Provide the (X, Y) coordinate of the cell's center where the given text is located.  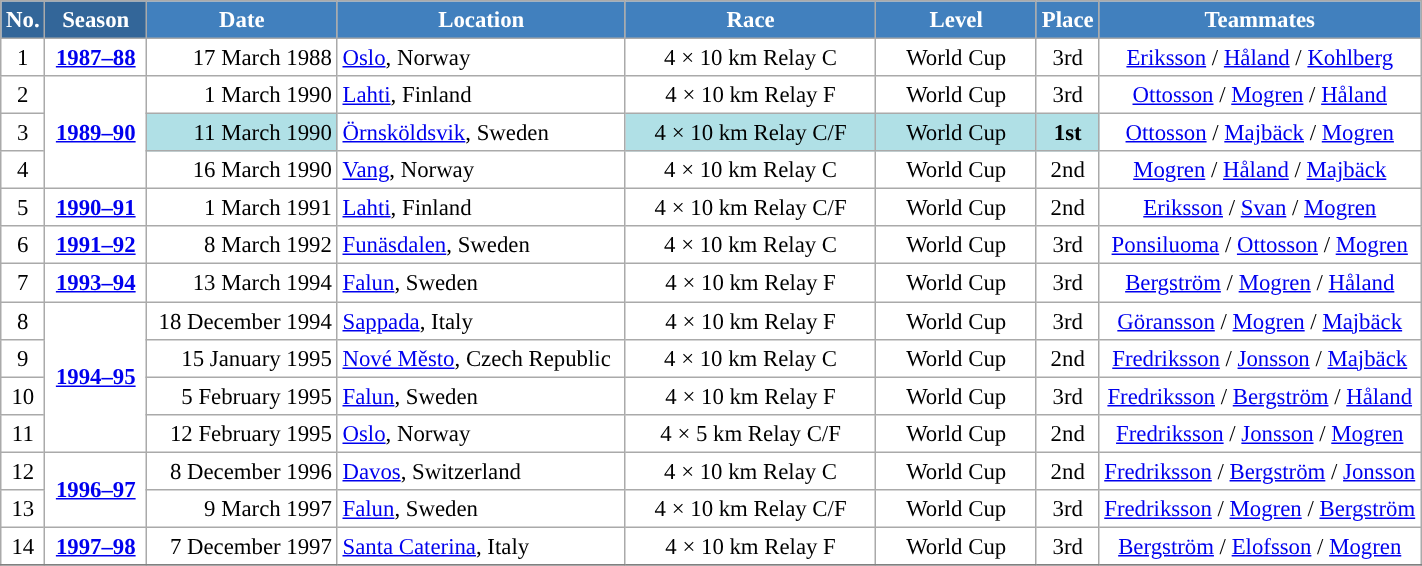
Göransson / Mogren / Majbäck (1260, 321)
Funäsdalen, Sweden (481, 245)
3 (23, 133)
1 March 1990 (242, 95)
11 (23, 433)
Ottosson / Majbäck / Mogren (1260, 133)
7 (23, 283)
1990–91 (96, 208)
1989–90 (96, 132)
1987–88 (96, 58)
Ottosson / Mogren / Håland (1260, 95)
8 March 1992 (242, 245)
Eriksson / Svan / Mogren (1260, 208)
1st (1067, 133)
8 December 1996 (242, 471)
5 February 1995 (242, 396)
Season (96, 20)
Vang, Norway (481, 170)
Mogren / Håland / Majbäck (1260, 170)
13 (23, 509)
Bergström / Elofsson / Mogren (1260, 546)
Nové Město, Czech Republic (481, 358)
7 December 1997 (242, 546)
Location (481, 20)
1997–98 (96, 546)
9 March 1997 (242, 509)
Place (1067, 20)
No. (23, 20)
1 March 1991 (242, 208)
17 March 1988 (242, 58)
16 March 1990 (242, 170)
8 (23, 321)
6 (23, 245)
Fredriksson / Jonsson / Majbäck (1260, 358)
Level (956, 20)
Örnsköldsvik, Sweden (481, 133)
1993–94 (96, 283)
Davos, Switzerland (481, 471)
1994–95 (96, 377)
14 (23, 546)
Bergström / Mogren / Håland (1260, 283)
Fredriksson / Bergström / Jonsson (1260, 471)
11 March 1990 (242, 133)
Ponsiluoma / Ottosson / Mogren (1260, 245)
Teammates (1260, 20)
12 February 1995 (242, 433)
1996–97 (96, 490)
Santa Caterina, Italy (481, 546)
Eriksson / Håland / Kohlberg (1260, 58)
5 (23, 208)
18 December 1994 (242, 321)
2 (23, 95)
1 (23, 58)
4 × 5 km Relay C/F (750, 433)
Fredriksson / Bergström / Håland (1260, 396)
1991–92 (96, 245)
4 (23, 170)
Fredriksson / Mogren / Bergström (1260, 509)
Race (750, 20)
9 (23, 358)
Fredriksson / Jonsson / Mogren (1260, 433)
10 (23, 396)
Sappada, Italy (481, 321)
Date (242, 20)
15 January 1995 (242, 358)
13 March 1994 (242, 283)
12 (23, 471)
